Locate the cell with the specified text and output its [X, Y] center coordinate. 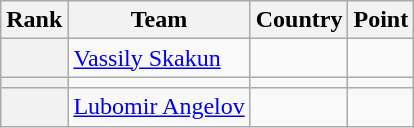
Point [381, 20]
Rank [34, 20]
Lubomir Angelov [159, 107]
Country [299, 20]
Vassily Skakun [159, 58]
Team [159, 20]
